Capture the cell that displays the provided text and extract its [x, y] central coordinate. 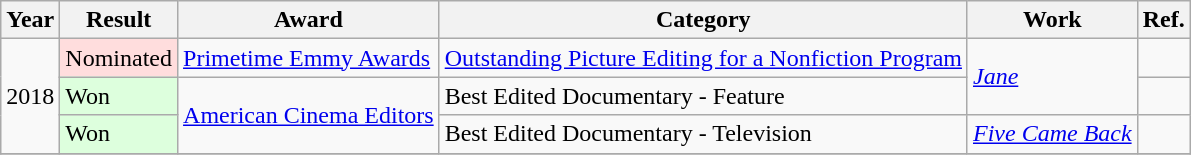
Best Edited Documentary - Television [703, 134]
Five Came Back [1052, 134]
Outstanding Picture Editing for a Nonfiction Program [703, 58]
2018 [30, 96]
Ref. [1164, 20]
Year [30, 20]
Result [119, 20]
Category [703, 20]
Primetime Emmy Awards [309, 58]
Best Edited Documentary - Feature [703, 96]
Work [1052, 20]
Award [309, 20]
American Cinema Editors [309, 115]
Jane [1052, 77]
Nominated [119, 58]
